Identify which cell holds the provided text, then report its (x, y) central coordinate. 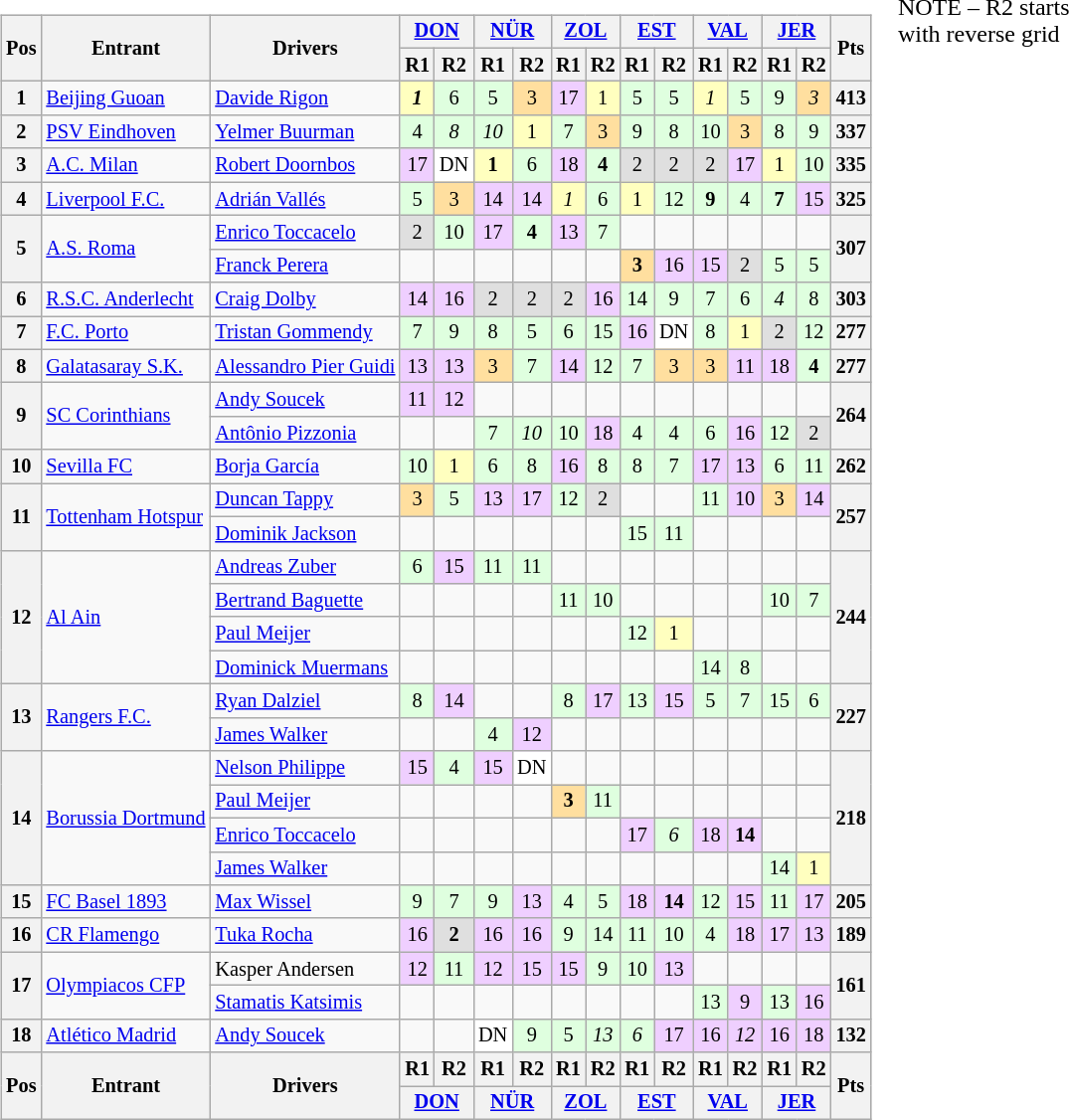
257 (851, 517)
Robert Doornbos (304, 165)
161 (851, 985)
413 (851, 98)
307 (851, 249)
335 (851, 165)
205 (851, 902)
Beijing Guoan (125, 98)
Alessandro Pier Guidi (304, 366)
303 (851, 299)
Antônio Pizzonia (304, 434)
Dominick Muermans (304, 667)
Craig Dolby (304, 299)
Davide Rigon (304, 98)
Al Ain (125, 617)
Bertrand Baguette (304, 601)
Adrián Vallés (304, 199)
PSV Eindhoven (125, 132)
264 (851, 416)
Andreas Zuber (304, 567)
CR Flamengo (125, 935)
262 (851, 467)
325 (851, 199)
Rangers F.C. (125, 718)
218 (851, 818)
A.S. Roma (125, 249)
Borja García (304, 467)
Yelmer Buurman (304, 132)
Tuka Rocha (304, 935)
R.S.C. Anderlecht (125, 299)
Olympiacos CFP (125, 985)
Tottenham Hotspur (125, 517)
A.C. Milan (125, 165)
132 (851, 1035)
337 (851, 132)
Duncan Tappy (304, 500)
Borussia Dortmund (125, 818)
SC Corinthians (125, 416)
227 (851, 718)
Max Wissel (304, 902)
Liverpool F.C. (125, 199)
Nelson Philippe (304, 768)
Atlético Madrid (125, 1035)
Ryan Dalziel (304, 701)
F.C. Porto (125, 333)
Sevilla FC (125, 467)
Dominik Jackson (304, 533)
189 (851, 935)
Tristan Gommendy (304, 333)
Galatasaray S.K. (125, 366)
244 (851, 617)
Franck Perera (304, 266)
Kasper Andersen (304, 969)
Stamatis Katsimis (304, 1003)
FC Basel 1893 (125, 902)
